Return the (X, Y) coordinate for the center point of the cell that contains the specified text.  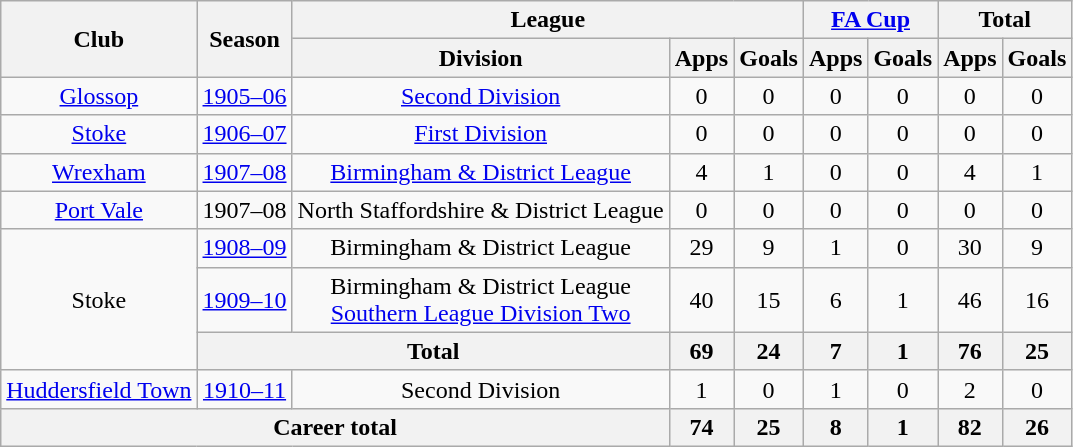
7 (835, 351)
6 (835, 300)
69 (701, 351)
Season (244, 39)
46 (970, 300)
8 (835, 427)
North Staffordshire & District League (480, 210)
29 (701, 248)
Career total (336, 427)
15 (769, 300)
16 (1037, 300)
Birmingham & District LeagueSouthern League Division Two (480, 300)
24 (769, 351)
Club (99, 39)
FA Cup (870, 20)
Division (480, 58)
Port Vale (99, 210)
82 (970, 427)
74 (701, 427)
1906–07 (244, 134)
30 (970, 248)
League (548, 20)
1910–11 (244, 389)
Wrexham (99, 172)
1905–06 (244, 96)
Glossop (99, 96)
40 (701, 300)
First Division (480, 134)
26 (1037, 427)
1908–09 (244, 248)
76 (970, 351)
2 (970, 389)
1909–10 (244, 300)
Huddersfield Town (99, 389)
